From the cell containing the given text, extract its center point as (x, y) coordinate. 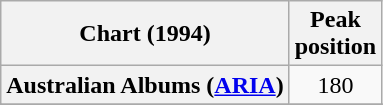
180 (335, 85)
Chart (1994) (145, 34)
Peakposition (335, 34)
Australian Albums (ARIA) (145, 85)
